For the text-containing cell, return its midpoint in (x, y) coordinate format. 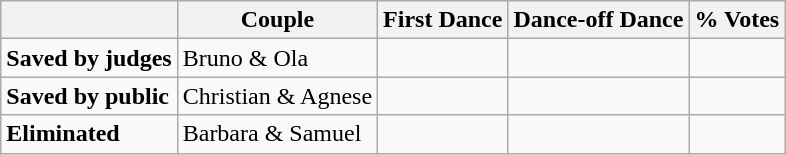
Eliminated (89, 134)
Saved by judges (89, 58)
Christian & Agnese (277, 96)
Dance-off Dance (598, 20)
% Votes (737, 20)
Bruno & Ola (277, 58)
First Dance (443, 20)
Saved by public (89, 96)
Barbara & Samuel (277, 134)
Couple (277, 20)
